From the cell containing the given text, extract its center point as (x, y) coordinate. 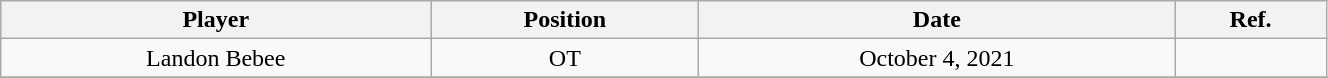
October 4, 2021 (937, 58)
Player (216, 20)
Position (565, 20)
Ref. (1251, 20)
OT (565, 58)
Date (937, 20)
Landon Bebee (216, 58)
